Locate the cell with the specified text and output its (X, Y) center coordinate. 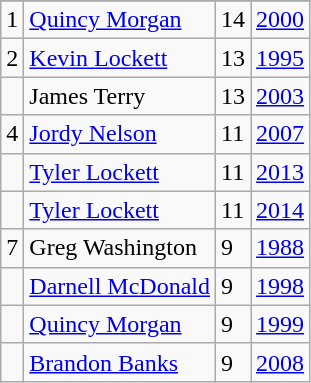
2003 (280, 96)
1988 (280, 248)
2000 (280, 20)
2 (12, 58)
Darnell McDonald (120, 286)
Brandon Banks (120, 362)
1995 (280, 58)
14 (232, 20)
2008 (280, 362)
James Terry (120, 96)
7 (12, 248)
Jordy Nelson (120, 134)
2013 (280, 172)
1999 (280, 324)
2014 (280, 210)
Greg Washington (120, 248)
4 (12, 134)
Kevin Lockett (120, 58)
1998 (280, 286)
2007 (280, 134)
1 (12, 20)
